Extract the (x, y) coordinate from the center of the cell holding the provided text.  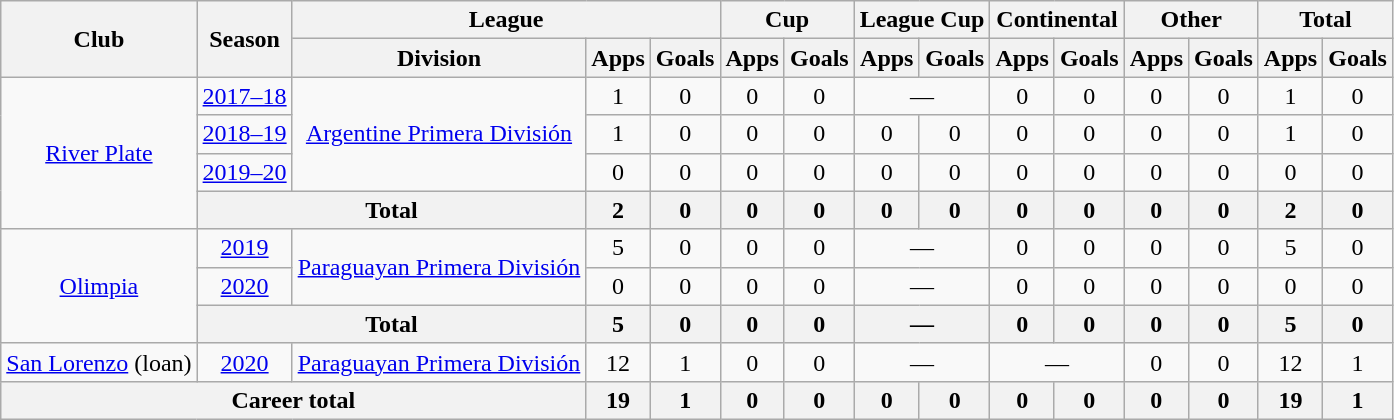
2019–20 (244, 172)
League Cup (922, 20)
Season (244, 39)
Club (99, 39)
Argentine Primera División (439, 134)
Cup (787, 20)
Continental (1057, 20)
San Lorenzo (loan) (99, 362)
River Plate (99, 153)
League (506, 20)
2019 (244, 248)
Olimpia (99, 286)
Other (1191, 20)
Career total (294, 400)
2017–18 (244, 96)
2018–19 (244, 134)
Division (439, 58)
